Locate the cell with the specified text and output its (X, Y) center coordinate. 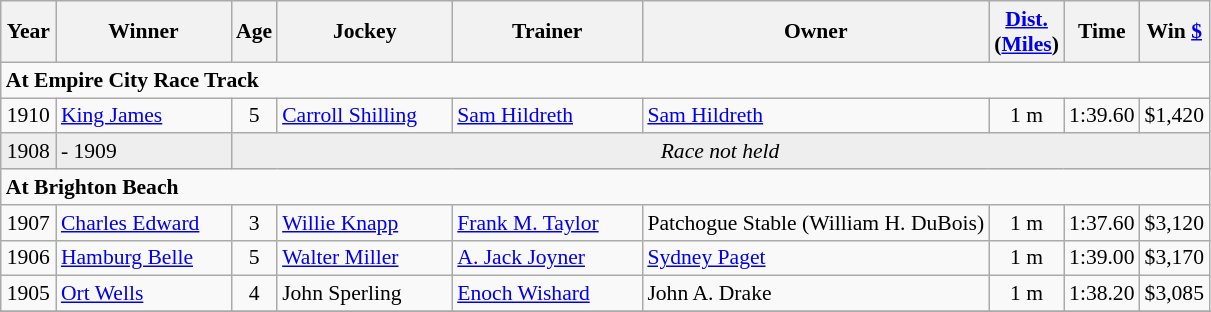
1906 (28, 258)
Enoch Wishard (547, 294)
Walter Miller (364, 258)
Jockey (364, 32)
3 (254, 223)
Sydney Paget (816, 258)
4 (254, 294)
- 1909 (144, 152)
Willie Knapp (364, 223)
Race not held (720, 152)
1:39.60 (1102, 116)
John Sperling (364, 294)
Time (1102, 32)
Ort Wells (144, 294)
At Brighton Beach (605, 187)
Year (28, 32)
Trainer (547, 32)
Hamburg Belle (144, 258)
1905 (28, 294)
At Empire City Race Track (605, 80)
1910 (28, 116)
Carroll Shilling (364, 116)
Charles Edward (144, 223)
$1,420 (1174, 116)
Winner (144, 32)
$3,120 (1174, 223)
1:37.60 (1102, 223)
King James (144, 116)
$3,170 (1174, 258)
Frank M. Taylor (547, 223)
Owner (816, 32)
Dist. (Miles) (1026, 32)
1:38.20 (1102, 294)
Win $ (1174, 32)
John A. Drake (816, 294)
1908 (28, 152)
$3,085 (1174, 294)
A. Jack Joyner (547, 258)
1907 (28, 223)
1:39.00 (1102, 258)
Age (254, 32)
Patchogue Stable (William H. DuBois) (816, 223)
